From the cell containing the given text, extract its center point as (X, Y) coordinate. 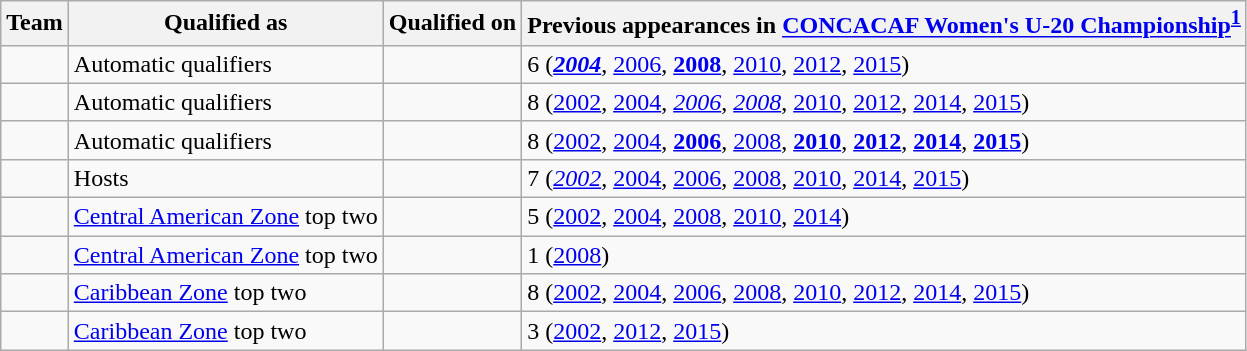
5 (2002, 2004, 2008, 2010, 2014) (884, 217)
Hosts (226, 178)
6 (2004, 2006, 2008, 2010, 2012, 2015) (884, 64)
7 (2002, 2004, 2006, 2008, 2010, 2014, 2015) (884, 178)
Team (35, 24)
Qualified as (226, 24)
Previous appearances in CONCACAF Women's U-20 Championship1 (884, 24)
Qualified on (452, 24)
1 (2008) (884, 255)
3 (2002, 2012, 2015) (884, 331)
